Locate the cell with the specified text and output its [X, Y] center coordinate. 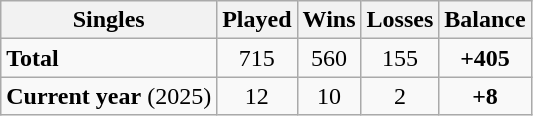
Balance [485, 20]
2 [400, 96]
Current year (2025) [109, 96]
10 [329, 96]
Total [109, 58]
+405 [485, 58]
Losses [400, 20]
715 [257, 58]
Played [257, 20]
Singles [109, 20]
Wins [329, 20]
560 [329, 58]
+8 [485, 96]
155 [400, 58]
12 [257, 96]
